From the cell containing the given text, extract its center point as (X, Y) coordinate. 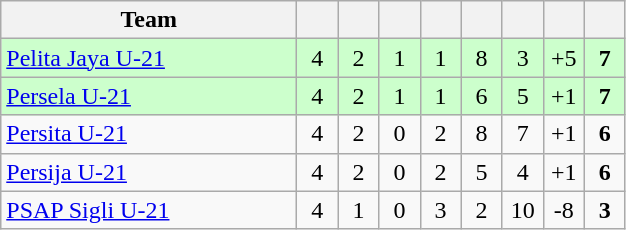
Persita U-21 (149, 134)
-8 (564, 210)
Persija U-21 (149, 172)
Pelita Jaya U-21 (149, 58)
10 (522, 210)
Team (149, 20)
PSAP Sigli U-21 (149, 210)
+5 (564, 58)
Persela U-21 (149, 96)
